Return the (X, Y) coordinate for the center point of the cell that contains the specified text.  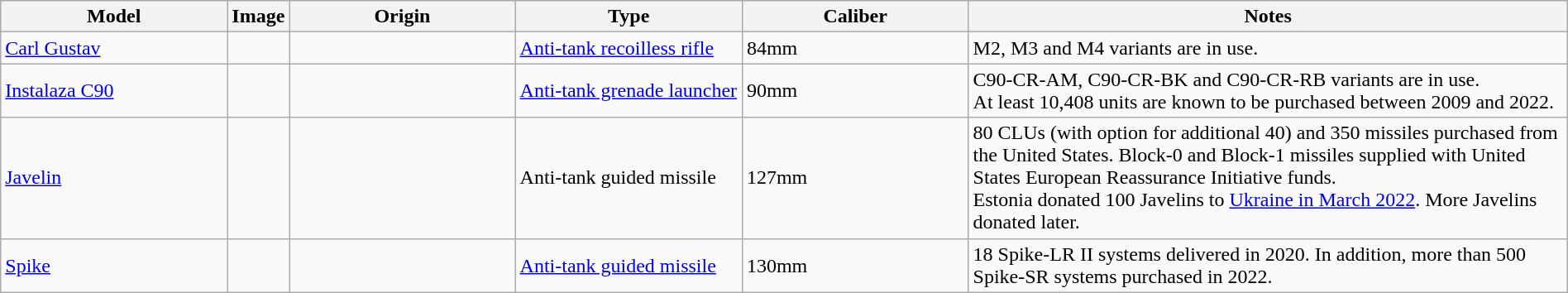
84mm (855, 48)
130mm (855, 265)
90mm (855, 91)
Notes (1268, 17)
Model (114, 17)
Caliber (855, 17)
Type (629, 17)
Carl Gustav (114, 48)
Origin (402, 17)
Spike (114, 265)
C90-CR-AM, C90-CR-BK and C90-CR-RB variants are in use.At least 10,408 units are known to be purchased between 2009 and 2022. (1268, 91)
Image (258, 17)
Instalaza C90 (114, 91)
Anti-tank grenade launcher (629, 91)
18 Spike-LR II systems delivered in 2020. In addition, more than 500 Spike-SR systems purchased in 2022. (1268, 265)
Anti-tank recoilless rifle (629, 48)
M2, M3 and M4 variants are in use. (1268, 48)
Javelin (114, 178)
127mm (855, 178)
